From the cell containing the given text, extract its center point as (X, Y) coordinate. 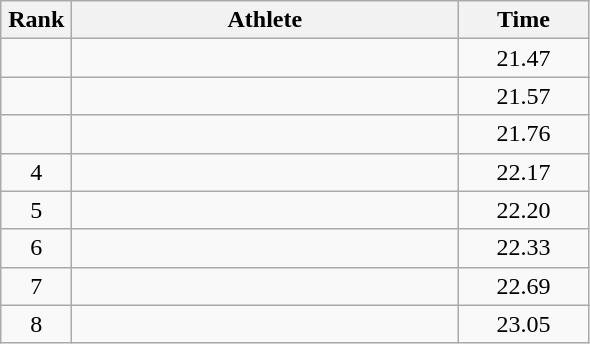
22.20 (524, 210)
7 (36, 286)
4 (36, 172)
6 (36, 248)
Rank (36, 20)
21.47 (524, 58)
21.57 (524, 96)
Time (524, 20)
22.33 (524, 248)
22.69 (524, 286)
5 (36, 210)
23.05 (524, 324)
22.17 (524, 172)
21.76 (524, 134)
Athlete (265, 20)
8 (36, 324)
